Return [x, y] of the center of cell containing provided text 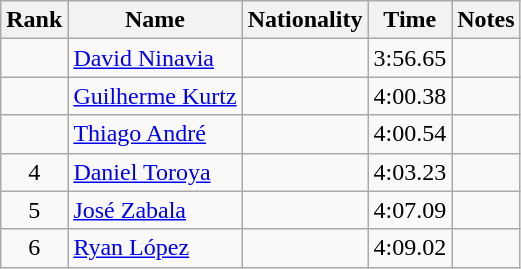
5 [34, 210]
José Zabala [155, 210]
Nationality [305, 20]
4:00.54 [410, 134]
Name [155, 20]
Thiago André [155, 134]
6 [34, 248]
Notes [486, 20]
4:09.02 [410, 248]
3:56.65 [410, 58]
Guilherme Kurtz [155, 96]
Time [410, 20]
4:03.23 [410, 172]
4 [34, 172]
Ryan López [155, 248]
4:07.09 [410, 210]
4:00.38 [410, 96]
David Ninavia [155, 58]
Rank [34, 20]
Daniel Toroya [155, 172]
